Scan for the cell matching the given text and deliver its (x, y) coordinate at center. 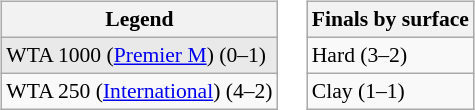
WTA 250 (International) (4–2) (139, 91)
Legend (139, 20)
Hard (3–2) (390, 55)
Clay (1–1) (390, 91)
Finals by surface (390, 20)
WTA 1000 (Premier M) (0–1) (139, 55)
